Provide the (X, Y) coordinate of the cell's center where the given text is located.  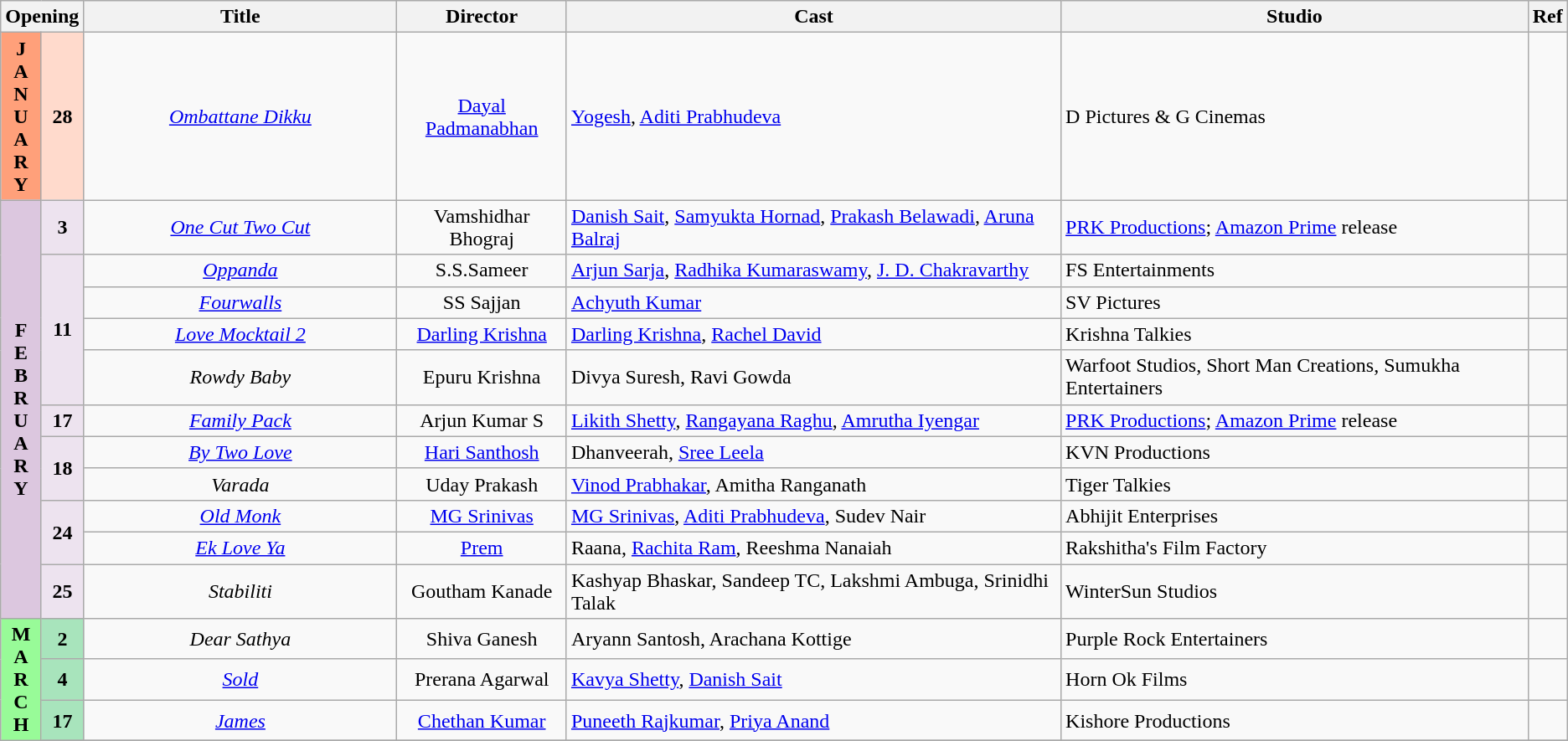
Divya Suresh, Ravi Gowda (813, 377)
2 (62, 640)
28 (62, 116)
By Two Love (240, 452)
Prem (482, 548)
Darling Krishna, Rachel David (813, 334)
Dear Sathya (240, 640)
Abhijit Enterprises (1295, 516)
Fourwalls (240, 302)
Warfoot Studios, Short Man Creations, Sumukha Entertainers (1295, 377)
Achyuth Kumar (813, 302)
Sold (240, 680)
WinterSun Studios (1295, 591)
MG Srinivas (482, 516)
Stabiliti (240, 591)
Raana, Rachita Ram, Reeshma Nanaiah (813, 548)
Ref (1548, 17)
Uday Prakash (482, 484)
Cast (813, 17)
Tiger Talkies (1295, 484)
JANUARY (22, 116)
Vinod Prabhakar, Amitha Ranganath (813, 484)
Ombattane Dikku (240, 116)
SS Sajjan (482, 302)
Yogesh, Aditi Prabhudeva (813, 116)
Rowdy Baby (240, 377)
Aryann Santosh, Arachana Kottige (813, 640)
D Pictures & G Cinemas (1295, 116)
Love Mocktail 2 (240, 334)
Family Pack (240, 420)
MARCH (22, 680)
24 (62, 532)
Epuru Krishna (482, 377)
Dayal Padmanabhan (482, 116)
25 (62, 591)
Studio (1295, 17)
Danish Sait, Samyukta Hornad, Prakash Belawadi, Aruna Balraj (813, 228)
Title (240, 17)
Horn Ok Films (1295, 680)
Oppanda (240, 270)
Opening (42, 17)
Chethan Kumar (482, 720)
SV Pictures (1295, 302)
Purple Rock Entertainers (1295, 640)
Likith Shetty, Rangayana Raghu, Amrutha Iyengar (813, 420)
Ek Love Ya (240, 548)
Prerana Agarwal (482, 680)
Krishna Talkies (1295, 334)
Kavya Shetty, Danish Sait (813, 680)
4 (62, 680)
Rakshitha's Film Factory (1295, 548)
S.S.Sameer (482, 270)
Varada (240, 484)
FS Entertainments (1295, 270)
Hari Santhosh (482, 452)
18 (62, 468)
Dhanveerah, Sree Leela (813, 452)
3 (62, 228)
Puneeth Rajkumar, Priya Anand (813, 720)
Kishore Productions (1295, 720)
Arjun Kumar S (482, 420)
MG Srinivas, Aditi Prabhudeva, Sudev Nair (813, 516)
FEBRUARY (22, 409)
Darling Krishna (482, 334)
11 (62, 330)
Old Monk (240, 516)
Arjun Sarja, Radhika Kumaraswamy, J. D. Chakravarthy (813, 270)
Goutham Kanade (482, 591)
Shiva Ganesh (482, 640)
James (240, 720)
One Cut Two Cut (240, 228)
Kashyap Bhaskar, Sandeep TC, Lakshmi Ambuga, Srinidhi Talak (813, 591)
Director (482, 17)
Vamshidhar Bhograj (482, 228)
KVN Productions (1295, 452)
